Capture the cell that displays the provided text and extract its [X, Y] central coordinate. 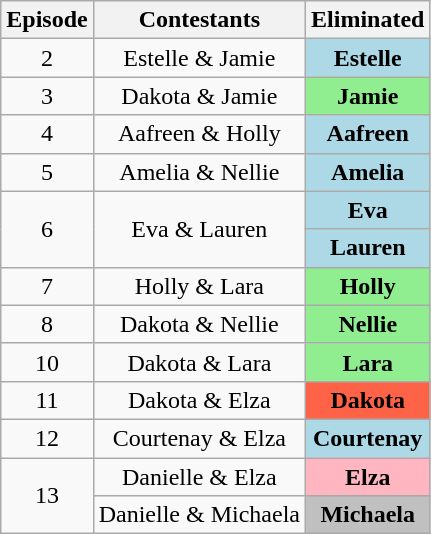
7 [47, 286]
Michaela [368, 515]
Holly [368, 286]
Dakota [368, 400]
12 [47, 438]
10 [47, 362]
4 [47, 134]
Eliminated [368, 20]
5 [47, 172]
2 [47, 58]
Nellie [368, 324]
Amelia & Nellie [199, 172]
Courtenay & Elza [199, 438]
Aafreen & Holly [199, 134]
6 [47, 229]
Estelle & Jamie [199, 58]
Estelle [368, 58]
Jamie [368, 96]
Elza [368, 477]
13 [47, 496]
Eva [368, 210]
Aafreen [368, 134]
Lauren [368, 248]
Dakota & Jamie [199, 96]
8 [47, 324]
Dakota & Nellie [199, 324]
Episode [47, 20]
Eva & Lauren [199, 229]
Dakota & Lara [199, 362]
Amelia [368, 172]
Danielle & Michaela [199, 515]
Danielle & Elza [199, 477]
Dakota & Elza [199, 400]
Contestants [199, 20]
Courtenay [368, 438]
Holly & Lara [199, 286]
Lara [368, 362]
3 [47, 96]
11 [47, 400]
